Capture the cell that displays the provided text and extract its [X, Y] central coordinate. 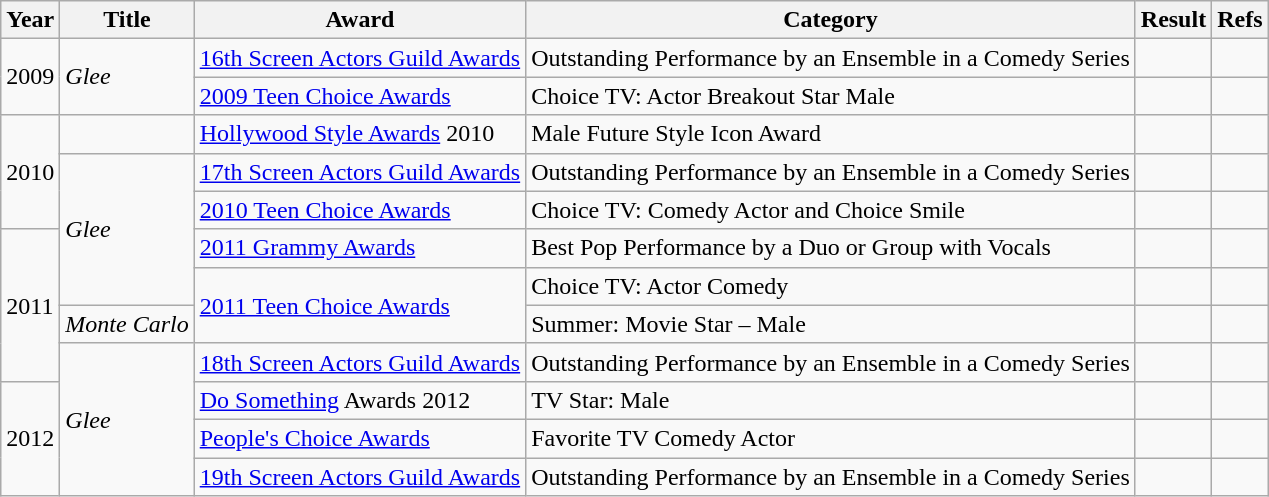
2010 [30, 172]
Choice TV: Actor Breakout Star Male [831, 96]
Monte Carlo [127, 324]
Award [360, 20]
People's Choice Awards [360, 438]
2011 [30, 305]
Hollywood Style Awards 2010 [360, 134]
2009 [30, 77]
Title [127, 20]
Male Future Style Icon Award [831, 134]
2011 Grammy Awards [360, 248]
Do Something Awards 2012 [360, 400]
Year [30, 20]
Refs [1240, 20]
2009 Teen Choice Awards [360, 96]
Category [831, 20]
Best Pop Performance by a Duo or Group with Vocals [831, 248]
16th Screen Actors Guild Awards [360, 58]
TV Star: Male [831, 400]
18th Screen Actors Guild Awards [360, 362]
Favorite TV Comedy Actor [831, 438]
2012 [30, 438]
2010 Teen Choice Awards [360, 210]
Choice TV: Comedy Actor and Choice Smile [831, 210]
2011 Teen Choice Awards [360, 305]
Result [1173, 20]
19th Screen Actors Guild Awards [360, 477]
Summer: Movie Star – Male [831, 324]
Choice TV: Actor Comedy [831, 286]
17th Screen Actors Guild Awards [360, 172]
